Provide the (x, y) coordinate of the cell's center where the given text is located.  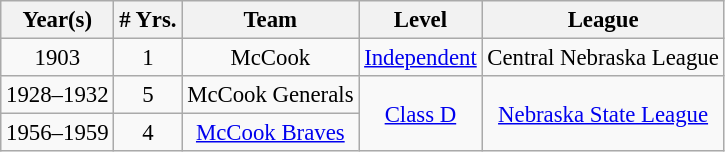
# Yrs. (148, 20)
Class D (420, 114)
4 (148, 133)
League (603, 20)
McCook Generals (270, 95)
1956–1959 (58, 133)
Central Nebraska League (603, 58)
Independent (420, 58)
Year(s) (58, 20)
Team (270, 20)
Level (420, 20)
1928–1932 (58, 95)
5 (148, 95)
1903 (58, 58)
McCook (270, 58)
Nebraska State League (603, 114)
McCook Braves (270, 133)
1 (148, 58)
